Pinpoint the cell where the given text exists, returning its [x, y] midpoint coordinate. 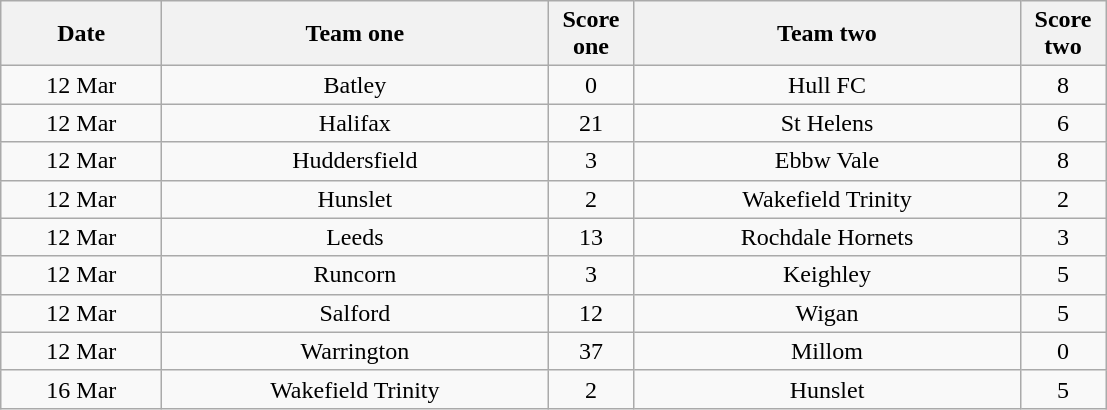
12 [591, 313]
Leeds [355, 237]
37 [591, 351]
Rochdale Hornets [827, 237]
Runcorn [355, 275]
Score one [591, 34]
Score two [1063, 34]
Millom [827, 351]
Warrington [355, 351]
13 [591, 237]
21 [591, 123]
Huddersfield [355, 161]
St Helens [827, 123]
Halifax [355, 123]
6 [1063, 123]
Batley [355, 85]
Team one [355, 34]
Keighley [827, 275]
Team two [827, 34]
Wigan [827, 313]
Hull FC [827, 85]
Date [82, 34]
Ebbw Vale [827, 161]
16 Mar [82, 389]
Salford [355, 313]
